Determine the [X, Y] coordinate at the center of the cell enclosing the given text.  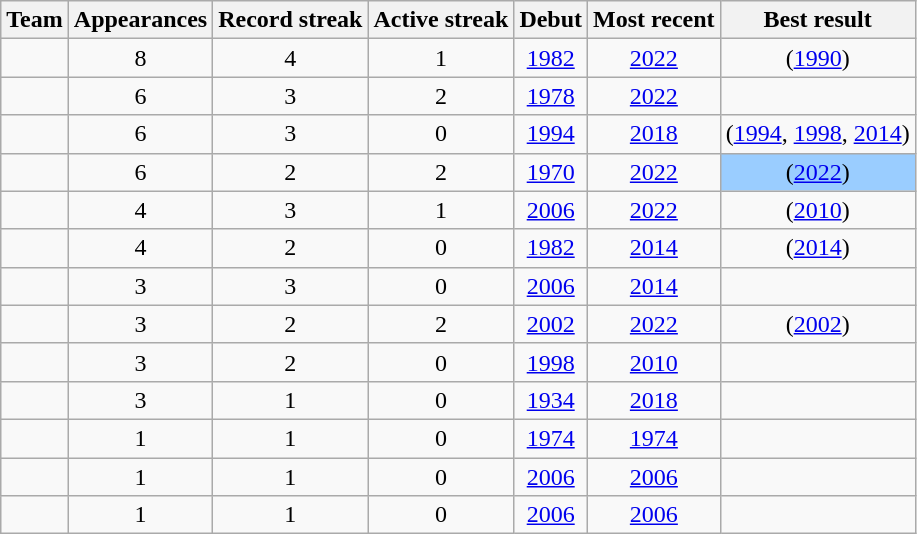
1978 [551, 96]
Best result [818, 20]
Team [35, 20]
1998 [551, 362]
Debut [551, 20]
1994 [551, 134]
Appearances [140, 20]
Most recent [654, 20]
Active streak [441, 20]
2002 [551, 324]
(2002) [818, 324]
(2010) [818, 210]
8 [140, 58]
(1990) [818, 58]
1934 [551, 400]
2010 [654, 362]
1970 [551, 172]
(2022) [818, 172]
Record streak [290, 20]
(2014) [818, 248]
(1994, 1998, 2014) [818, 134]
